Locate the cell with the specified text and output its [X, Y] center coordinate. 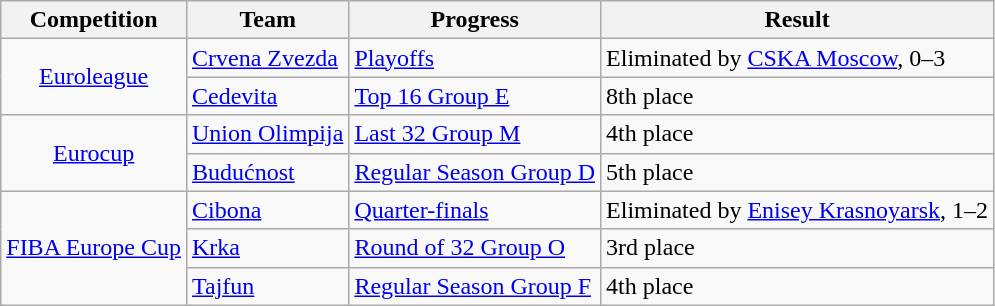
5th place [798, 172]
Eurocup [94, 153]
Krka [267, 248]
8th place [798, 96]
Euroleague [94, 77]
Eliminated by CSKA Moscow, 0–3 [798, 58]
Regular Season Group D [475, 172]
Team [267, 20]
Crvena Zvezda [267, 58]
Quarter-finals [475, 210]
Progress [475, 20]
Cedevita [267, 96]
Competition [94, 20]
Cibona [267, 210]
Tajfun [267, 286]
Round of 32 Group O [475, 248]
Top 16 Group E [475, 96]
Regular Season Group F [475, 286]
Playoffs [475, 58]
Budućnost [267, 172]
Union Olimpija [267, 134]
FIBA Europe Cup [94, 248]
Eliminated by Enisey Krasnoyarsk, 1–2 [798, 210]
Result [798, 20]
Last 32 Group M [475, 134]
3rd place [798, 248]
